Identify which cell holds the provided text, then report its [X, Y] central coordinate. 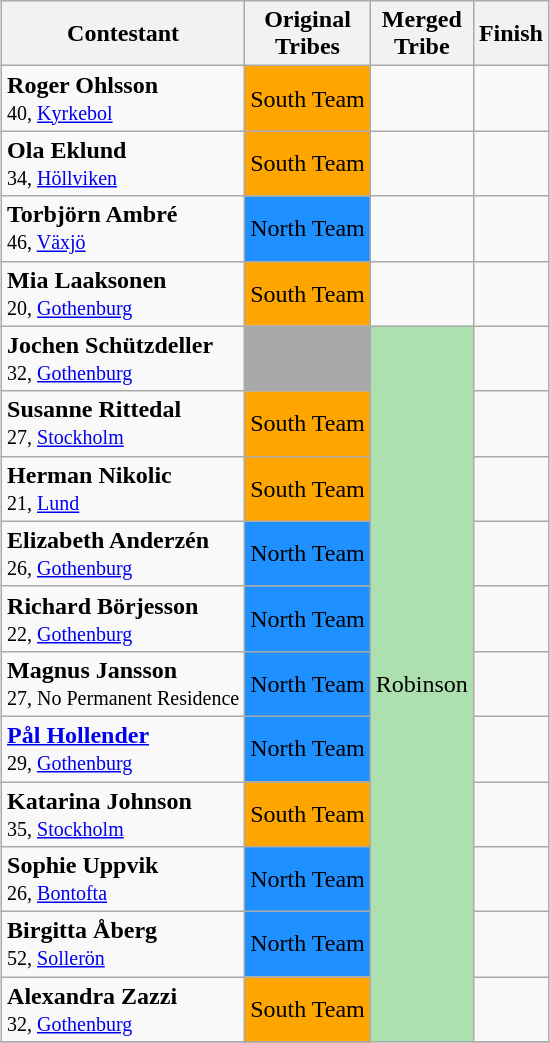
Roger Ohlsson40, Kyrkebol [124, 98]
Mia Laaksonen20, Gothenburg [124, 294]
Contestant [124, 34]
Finish [510, 34]
Magnus Jansson27, No Permanent Residence [124, 684]
Robinson [422, 684]
Katarina Johnson35, Stockholm [124, 814]
Torbjörn Ambré46, Växjö [124, 228]
MergedTribe [422, 34]
Elizabeth Anderzén26, Gothenburg [124, 554]
OriginalTribes [308, 34]
Alexandra Zazzi32, Gothenburg [124, 1010]
Herman Nikolic21, Lund [124, 488]
Richard Börjesson22, Gothenburg [124, 618]
Jochen Schützdeller32, Gothenburg [124, 358]
Pål Hollender29, Gothenburg [124, 748]
Susanne Rittedal27, Stockholm [124, 424]
Sophie Uppvik26, Bontofta [124, 880]
Ola Eklund34, Höllviken [124, 164]
Birgitta Åberg52, Sollerön [124, 944]
